Locate the cell with the specified text and output its (x, y) center coordinate. 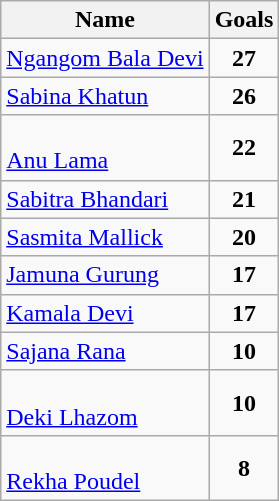
Name (105, 20)
Sajana Rana (105, 351)
Jamuna Gurung (105, 275)
Sabitra Bhandari (105, 199)
26 (244, 96)
22 (244, 148)
Anu Lama (105, 148)
Sabina Khatun (105, 96)
Rekha Poudel (105, 468)
21 (244, 199)
Kamala Devi (105, 313)
Deki Lhazom (105, 402)
20 (244, 237)
Ngangom Bala Devi (105, 58)
Goals (244, 20)
8 (244, 468)
Sasmita Mallick (105, 237)
27 (244, 58)
